Determine the [x, y] coordinate at the center of the cell enclosing the given text.  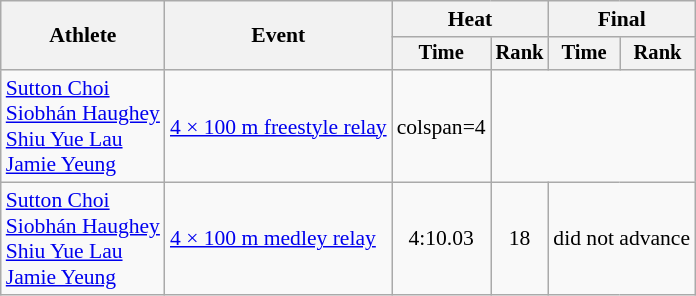
4 × 100 m freestyle relay [278, 126]
Athlete [83, 36]
Event [278, 36]
Final [622, 19]
Heat [470, 19]
did not advance [622, 239]
4 × 100 m medley relay [278, 239]
4:10.03 [442, 239]
colspan=4 [442, 126]
18 [520, 239]
